From the cell containing the given text, extract its center point as [X, Y] coordinate. 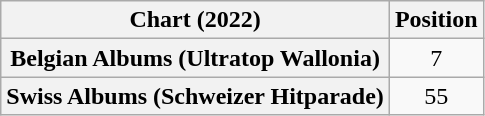
55 [436, 96]
Swiss Albums (Schweizer Hitparade) [196, 96]
Chart (2022) [196, 20]
7 [436, 58]
Belgian Albums (Ultratop Wallonia) [196, 58]
Position [436, 20]
